Output the [x, y] coordinate of the center of the cell containing the given text.  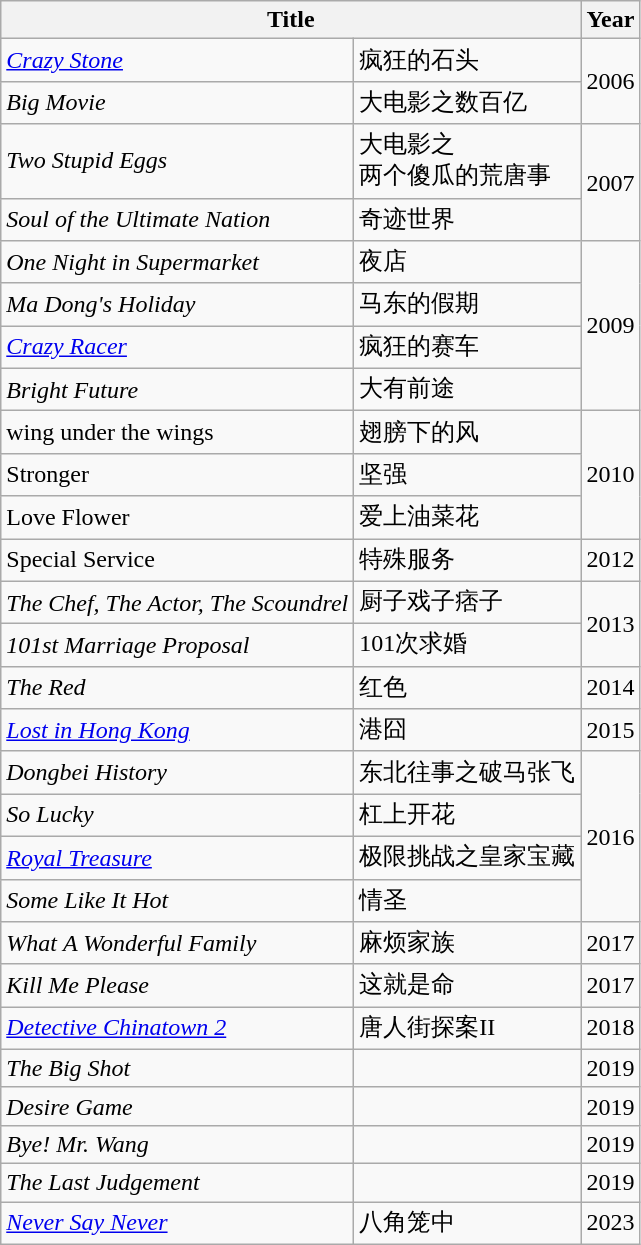
情圣 [468, 900]
2013 [610, 624]
大电影之数百亿 [468, 102]
So Lucky [178, 816]
2007 [610, 182]
唐人街探案II [468, 1028]
Kill Me Please [178, 986]
Title [291, 20]
港囧 [468, 730]
2010 [610, 475]
极限挑战之皇家宝藏 [468, 858]
What A Wonderful Family [178, 944]
爱上油菜花 [468, 518]
这就是命 [468, 986]
杠上开花 [468, 816]
Special Service [178, 560]
八角笼中 [468, 1224]
翅膀下的风 [468, 432]
夜店 [468, 262]
2016 [610, 836]
坚强 [468, 474]
大电影之两个傻瓜的荒唐事 [468, 161]
The Red [178, 688]
2018 [610, 1028]
101st Marriage Proposal [178, 646]
2015 [610, 730]
Bright Future [178, 390]
wing under the wings [178, 432]
101次求婚 [468, 646]
The Chef, The Actor, The Scoundrel [178, 602]
大有前途 [468, 390]
One Night in Supermarket [178, 262]
2014 [610, 688]
Royal Treasure [178, 858]
Lost in Hong Kong [178, 730]
Ma Dong's Holiday [178, 304]
奇迹世界 [468, 220]
Some Like It Hot [178, 900]
Detective Chinatown 2 [178, 1028]
Desire Game [178, 1106]
特殊服务 [468, 560]
疯狂的石头 [468, 60]
2012 [610, 560]
Two Stupid Eggs [178, 161]
Year [610, 20]
Never Say Never [178, 1224]
红色 [468, 688]
疯狂的赛车 [468, 348]
Soul of the Ultimate Nation [178, 220]
Big Movie [178, 102]
Crazy Stone [178, 60]
2006 [610, 82]
马东的假期 [468, 304]
2009 [610, 326]
The Last Judgement [178, 1182]
Stronger [178, 474]
Bye! Mr. Wang [178, 1144]
Crazy Racer [178, 348]
东北往事之破马张飞 [468, 772]
厨子戏子痞子 [468, 602]
The Big Shot [178, 1068]
麻烦家族 [468, 944]
Love Flower [178, 518]
2023 [610, 1224]
Dongbei History [178, 772]
